For the text-containing cell, return its midpoint in [x, y] coordinate format. 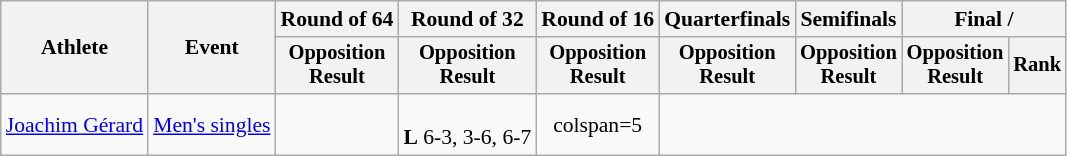
Rank [1037, 66]
L 6-3, 3-6, 6-7 [467, 124]
Final / [984, 19]
Quarterfinals [727, 19]
Men's singles [212, 124]
Athlete [74, 48]
Joachim Gérard [74, 124]
Round of 64 [338, 19]
Round of 32 [467, 19]
colspan=5 [598, 124]
Event [212, 48]
Semifinals [848, 19]
Round of 16 [598, 19]
